Pinpoint the cell where the given text exists, returning its [X, Y] midpoint coordinate. 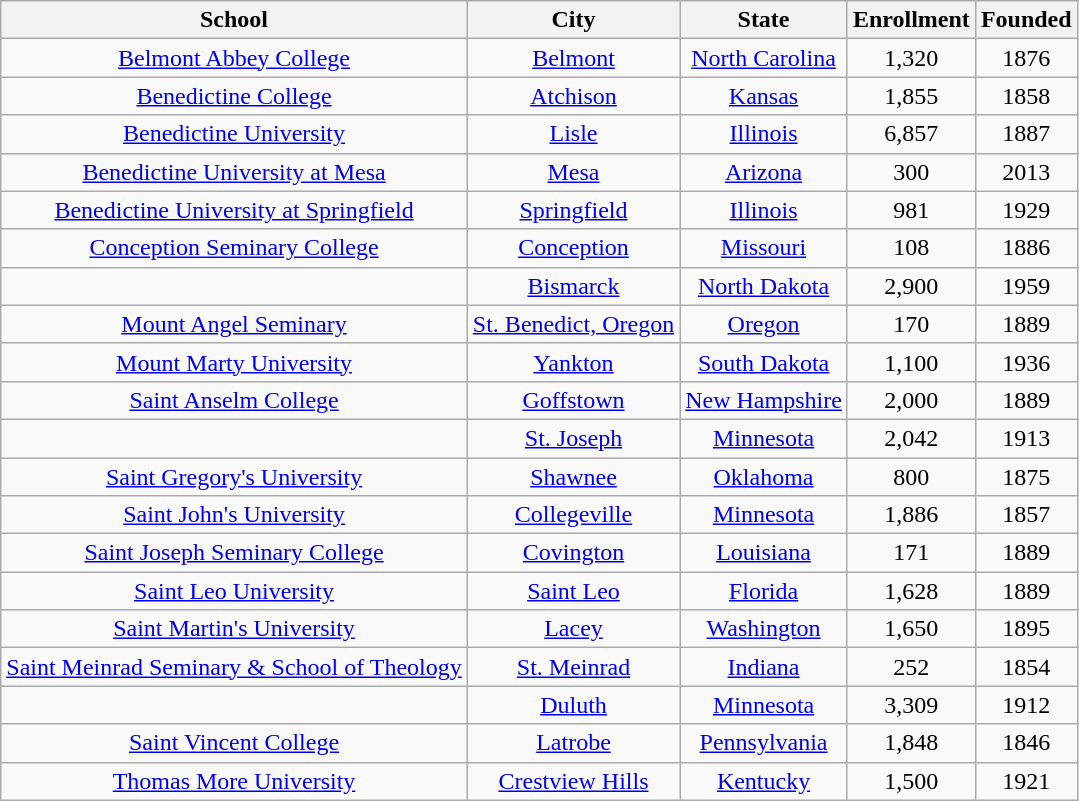
1,855 [911, 96]
171 [911, 553]
Oregon [764, 324]
Benedictine College [234, 96]
300 [911, 172]
1854 [1026, 667]
St. Joseph [573, 438]
New Hampshire [764, 400]
North Carolina [764, 58]
North Dakota [764, 286]
Oklahoma [764, 477]
Mount Marty University [234, 362]
Crestview Hills [573, 781]
1936 [1026, 362]
1,886 [911, 515]
Enrollment [911, 20]
Benedictine University at Springfield [234, 210]
Pennsylvania [764, 743]
Saint Gregory's University [234, 477]
1895 [1026, 629]
Saint Meinrad Seminary & School of Theology [234, 667]
Mesa [573, 172]
Saint Anselm College [234, 400]
Benedictine University at Mesa [234, 172]
1913 [1026, 438]
Saint Leo University [234, 591]
Conception [573, 248]
Arizona [764, 172]
Collegeville [573, 515]
252 [911, 667]
Belmont Abbey College [234, 58]
Mount Angel Seminary [234, 324]
Saint Vincent College [234, 743]
Conception Seminary College [234, 248]
Kentucky [764, 781]
1,320 [911, 58]
1,650 [911, 629]
800 [911, 477]
1,848 [911, 743]
108 [911, 248]
Indiana [764, 667]
6,857 [911, 134]
Washington [764, 629]
1,100 [911, 362]
1857 [1026, 515]
Saint Leo [573, 591]
South Dakota [764, 362]
Shawnee [573, 477]
1876 [1026, 58]
1886 [1026, 248]
3,309 [911, 705]
Lacey [573, 629]
Saint John's University [234, 515]
2,900 [911, 286]
1887 [1026, 134]
1,628 [911, 591]
Louisiana [764, 553]
Yankton [573, 362]
City [573, 20]
170 [911, 324]
2,000 [911, 400]
1846 [1026, 743]
Saint Joseph Seminary College [234, 553]
Benedictine University [234, 134]
St. Meinrad [573, 667]
1929 [1026, 210]
Goffstown [573, 400]
1959 [1026, 286]
Florida [764, 591]
Kansas [764, 96]
1,500 [911, 781]
Thomas More University [234, 781]
2013 [1026, 172]
981 [911, 210]
Saint Martin's University [234, 629]
1921 [1026, 781]
2,042 [911, 438]
Atchison [573, 96]
Springfield [573, 210]
1875 [1026, 477]
Latrobe [573, 743]
1912 [1026, 705]
St. Benedict, Oregon [573, 324]
Bismarck [573, 286]
Covington [573, 553]
Founded [1026, 20]
School [234, 20]
1858 [1026, 96]
Duluth [573, 705]
Belmont [573, 58]
Missouri [764, 248]
State [764, 20]
Lisle [573, 134]
